Find where the given text appears and provide that cell's center as [x, y] coordinate. 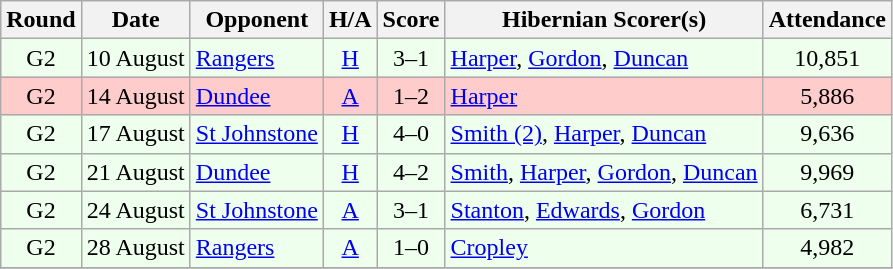
10,851 [827, 58]
Hibernian Scorer(s) [604, 20]
4,982 [827, 248]
14 August [136, 96]
Opponent [256, 20]
Date [136, 20]
21 August [136, 172]
9,636 [827, 134]
6,731 [827, 210]
17 August [136, 134]
24 August [136, 210]
Harper [604, 96]
9,969 [827, 172]
5,886 [827, 96]
1–2 [411, 96]
Cropley [604, 248]
Score [411, 20]
Stanton, Edwards, Gordon [604, 210]
Smith (2), Harper, Duncan [604, 134]
28 August [136, 248]
H/A [350, 20]
Round [41, 20]
10 August [136, 58]
4–0 [411, 134]
1–0 [411, 248]
Harper, Gordon, Duncan [604, 58]
4–2 [411, 172]
Smith, Harper, Gordon, Duncan [604, 172]
Attendance [827, 20]
